Detect which cell encompasses the target text, then output its (x, y) center coordinate. 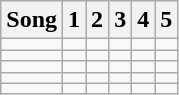
4 (144, 20)
Song (32, 20)
2 (98, 20)
5 (166, 20)
3 (120, 20)
1 (74, 20)
